Extract the (X, Y) coordinate from the center of the cell holding the provided text.  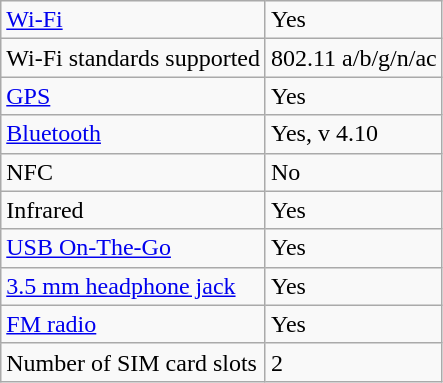
Wi-Fi (134, 20)
3.5 mm headphone jack (134, 286)
No (354, 172)
FM radio (134, 324)
Infrared (134, 210)
Bluetooth (134, 134)
Wi-Fi standards supported (134, 58)
2 (354, 362)
USB On-The-Go (134, 248)
802.11 a/b/g/n/ac (354, 58)
NFC (134, 172)
GPS (134, 96)
Yes, v 4.10 (354, 134)
Number of SIM card slots (134, 362)
